Identify which cell holds the provided text, then report its (x, y) central coordinate. 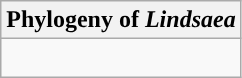
Phylogeny of Lindsaea (121, 20)
